Detect which cell encompasses the target text, then output its [x, y] center coordinate. 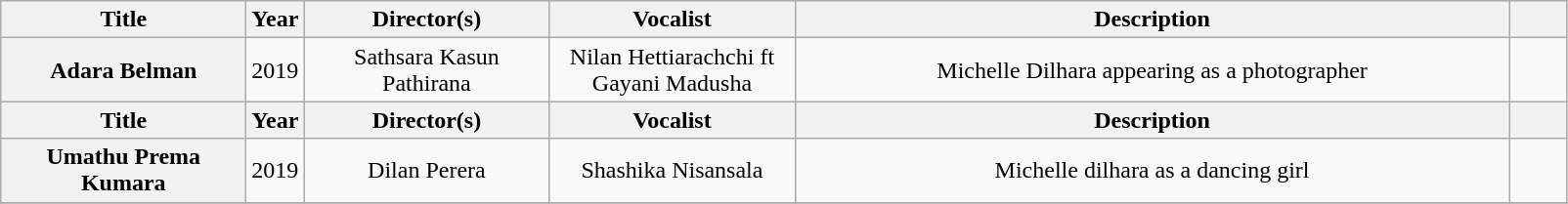
Adara Belman [123, 70]
Sathsara Kasun Pathirana [426, 70]
Dilan Perera [426, 170]
Michelle dilhara as a dancing girl [1152, 170]
Michelle Dilhara appearing as a photographer [1152, 70]
Nilan Hettiarachchi ft Gayani Madusha [673, 70]
Shashika Nisansala [673, 170]
Umathu Prema Kumara [123, 170]
